Return [x, y] of the center of cell containing provided text 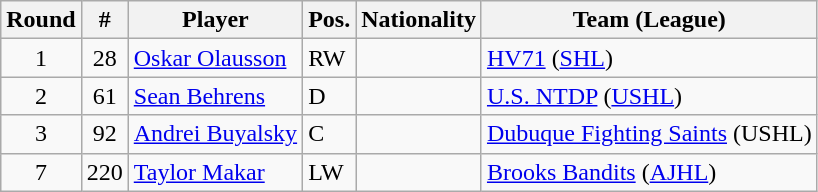
Player [215, 20]
LW [330, 172]
7 [41, 172]
Nationality [419, 20]
U.S. NTDP (USHL) [649, 96]
Dubuque Fighting Saints (USHL) [649, 134]
HV71 (SHL) [649, 58]
28 [104, 58]
92 [104, 134]
Andrei Buyalsky [215, 134]
1 [41, 58]
Pos. [330, 20]
# [104, 20]
Brooks Bandits (AJHL) [649, 172]
RW [330, 58]
Oskar Olausson [215, 58]
D [330, 96]
220 [104, 172]
Taylor Makar [215, 172]
Round [41, 20]
3 [41, 134]
Sean Behrens [215, 96]
61 [104, 96]
2 [41, 96]
Team (League) [649, 20]
C [330, 134]
